For the text-containing cell, return its midpoint in (X, Y) coordinate format. 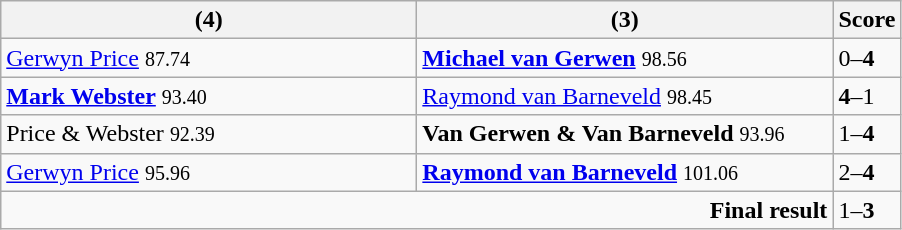
(3) (625, 20)
Michael van Gerwen 98.56 (625, 58)
Raymond van Barneveld 101.06 (625, 172)
2–4 (867, 172)
1–4 (867, 134)
Gerwyn Price 87.74 (209, 58)
Van Gerwen & Van Barneveld 93.96 (625, 134)
Gerwyn Price 95.96 (209, 172)
Final result (417, 210)
4–1 (867, 96)
(4) (209, 20)
1–3 (867, 210)
Mark Webster 93.40 (209, 96)
Price & Webster 92.39 (209, 134)
Score (867, 20)
0–4 (867, 58)
Raymond van Barneveld 98.45 (625, 96)
